Output the [x, y] coordinate of the center of the cell containing the given text.  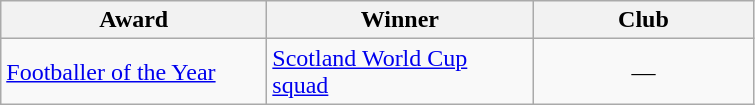
Award [134, 20]
Club [644, 20]
Winner [400, 20]
Scotland World Cup squad [400, 72]
Footballer of the Year [134, 72]
— [644, 72]
